Output the (x, y) coordinate of the center of the cell containing the given text.  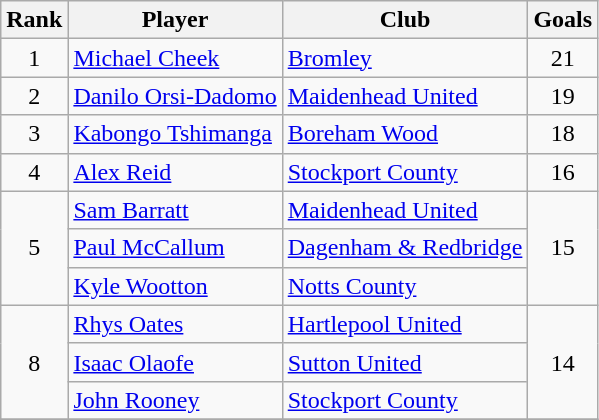
Sam Barratt (175, 210)
1 (34, 58)
18 (563, 134)
Sutton United (405, 362)
2 (34, 96)
Hartlepool United (405, 324)
Isaac Olaofe (175, 362)
14 (563, 362)
Notts County (405, 286)
8 (34, 362)
Goals (563, 20)
Paul McCallum (175, 248)
Boreham Wood (405, 134)
4 (34, 172)
Bromley (405, 58)
John Rooney (175, 400)
15 (563, 248)
Danilo Orsi-Dadomo (175, 96)
21 (563, 58)
Michael Cheek (175, 58)
Dagenham & Redbridge (405, 248)
Alex Reid (175, 172)
5 (34, 248)
Rhys Oates (175, 324)
Player (175, 20)
Rank (34, 20)
16 (563, 172)
19 (563, 96)
Kyle Wootton (175, 286)
Club (405, 20)
Kabongo Tshimanga (175, 134)
3 (34, 134)
